Output the [X, Y] coordinate of the center of the cell containing the given text.  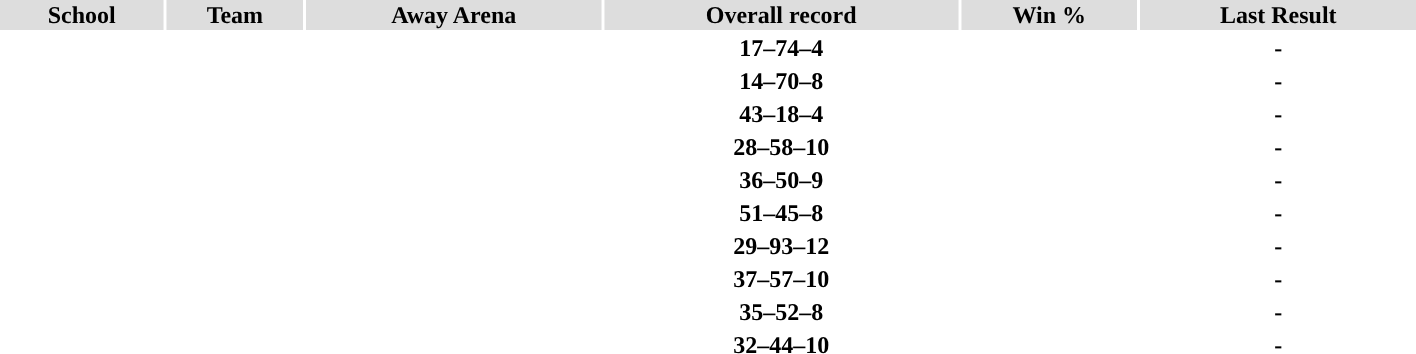
Last Result [1278, 15]
51–45–8 [781, 213]
Win % [1049, 15]
14–70–8 [781, 81]
28–58–10 [781, 147]
Overall record [781, 15]
36–50–9 [781, 180]
School [82, 15]
35–52–8 [781, 312]
Away Arena [454, 15]
Team [234, 15]
37–57–10 [781, 279]
43–18–4 [781, 114]
17–74–4 [781, 48]
29–93–12 [781, 246]
